Identify which cell holds the provided text, then report its (x, y) central coordinate. 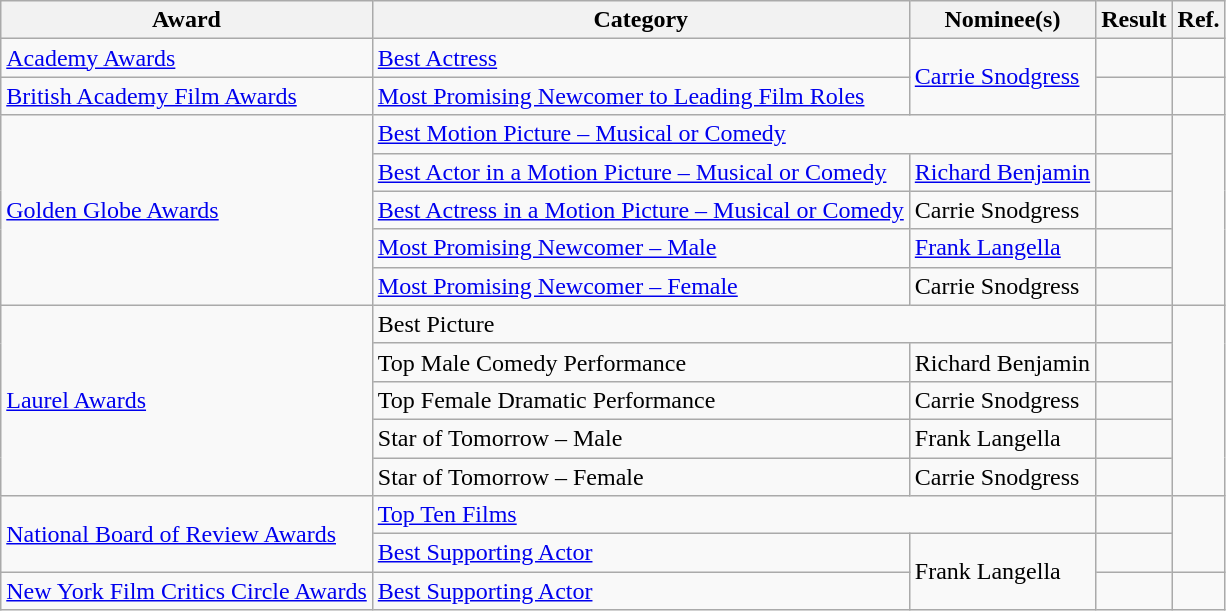
Ref. (1198, 20)
Category (640, 20)
Result (1134, 20)
Top Female Dramatic Performance (640, 400)
Nominee(s) (1002, 20)
Best Motion Picture – Musical or Comedy (734, 134)
Most Promising Newcomer – Female (640, 286)
Best Actress (640, 58)
Laurel Awards (187, 400)
Best Actress in a Motion Picture – Musical or Comedy (640, 210)
Most Promising Newcomer – Male (640, 248)
New York Film Critics Circle Awards (187, 591)
Star of Tomorrow – Male (640, 438)
Best Picture (734, 324)
Star of Tomorrow – Female (640, 477)
Golden Globe Awards (187, 210)
Top Ten Films (734, 515)
Most Promising Newcomer to Leading Film Roles (640, 96)
Academy Awards (187, 58)
Top Male Comedy Performance (640, 362)
Award (187, 20)
British Academy Film Awards (187, 96)
Best Actor in a Motion Picture – Musical or Comedy (640, 172)
National Board of Review Awards (187, 534)
